Output the (X, Y) coordinate of the center of the cell containing the given text.  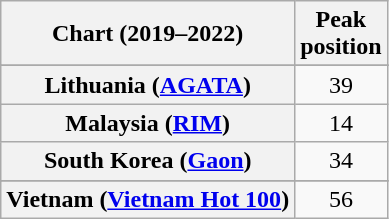
Peakposition (341, 34)
Chart (2019–2022) (148, 34)
Vietnam (Vietnam Hot 100) (148, 199)
34 (341, 161)
39 (341, 85)
14 (341, 123)
South Korea (Gaon) (148, 161)
Lithuania (AGATA) (148, 85)
56 (341, 199)
Malaysia (RIM) (148, 123)
